Capture the cell that displays the provided text and extract its (X, Y) central coordinate. 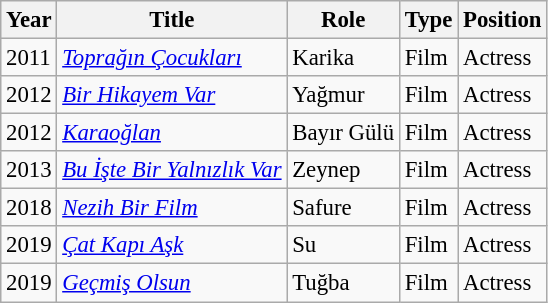
Yağmur (343, 95)
Year (29, 20)
Position (502, 20)
Bir Hikayem Var (172, 95)
Title (172, 20)
Nezih Bir Film (172, 208)
Çat Kapı Aşk (172, 245)
Toprağın Çocukları (172, 58)
Tuğba (343, 283)
Safure (343, 208)
Geçmiş Olsun (172, 283)
Role (343, 20)
Karaoğlan (172, 133)
Type (428, 20)
Bayır Gülü (343, 133)
2011 (29, 58)
Karika (343, 58)
2013 (29, 170)
2018 (29, 208)
Bu İşte Bir Yalnızlık Var (172, 170)
Su (343, 245)
Zeynep (343, 170)
